Capture the cell that displays the provided text and extract its [x, y] central coordinate. 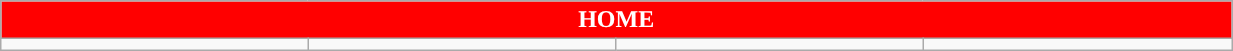
HOME [616, 20]
